Extract the (X, Y) coordinate from the center of the cell holding the provided text.  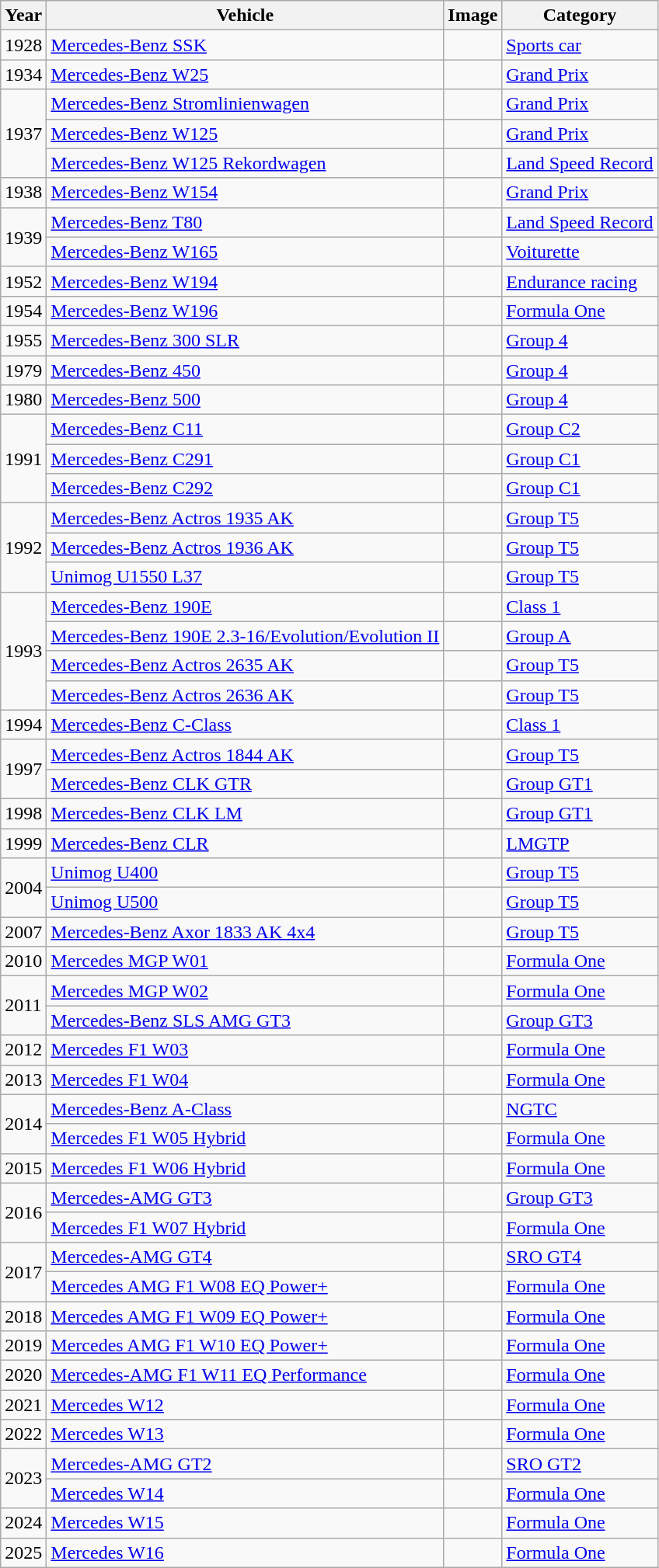
Mercedes-Benz 190E (246, 607)
Mercedes-Benz CLK LM (246, 813)
1954 (23, 311)
2021 (23, 1405)
Endurance racing (580, 281)
Mercedes-AMG GT2 (246, 1464)
Mercedes W12 (246, 1405)
2017 (23, 1271)
Mercedes-Benz Actros 1935 AK (246, 518)
2015 (23, 1168)
Mercedes-Benz C292 (246, 488)
Mercedes-Benz Actros 1936 AK (246, 548)
Mercedes-Benz CLR (246, 843)
Mercedes-Benz SLS AMG GT3 (246, 1020)
1952 (23, 281)
1999 (23, 843)
Mercedes-Benz Stromlinienwagen (246, 104)
Mercedes-Benz CLK GTR (246, 784)
Year (23, 16)
Mercedes W14 (246, 1493)
LMGTP (580, 843)
2007 (23, 932)
Mercedes-Benz Actros 2635 AK (246, 666)
Unimog U500 (246, 902)
Mercedes-Benz 500 (246, 400)
2014 (23, 1124)
Mercedes-Benz Actros 1844 AK (246, 754)
1993 (23, 651)
Unimog U400 (246, 873)
Mercedes-Benz W125 (246, 134)
2004 (23, 888)
Sports car (580, 45)
SRO GT4 (580, 1257)
Mercedes-Benz A-Class (246, 1109)
1998 (23, 813)
Vehicle (246, 16)
1979 (23, 370)
1939 (23, 237)
Mercedes-Benz 300 SLR (246, 340)
Image (472, 16)
Group A (580, 636)
Mercedes F1 W03 (246, 1050)
Mercedes-Benz W25 (246, 75)
Mercedes-Benz C11 (246, 429)
Mercedes F1 W06 Hybrid (246, 1168)
Unimog U1550 L37 (246, 577)
Mercedes F1 W07 Hybrid (246, 1227)
Mercedes AMG F1 W09 EQ Power+ (246, 1316)
Mercedes AMG F1 W10 EQ Power+ (246, 1346)
Mercedes-AMG GT4 (246, 1257)
Category (580, 16)
1997 (23, 769)
Mercedes-Benz T80 (246, 222)
2018 (23, 1316)
1994 (23, 725)
2010 (23, 961)
2025 (23, 1552)
2011 (23, 1006)
NGTC (580, 1109)
2020 (23, 1375)
2022 (23, 1434)
Mercedes-Benz W165 (246, 252)
2019 (23, 1346)
Mercedes-Benz C291 (246, 459)
Mercedes-Benz C-Class (246, 725)
1992 (23, 548)
2012 (23, 1050)
1934 (23, 75)
Mercedes-Benz 450 (246, 370)
Voiturette (580, 252)
Mercedes AMG F1 W08 EQ Power+ (246, 1286)
Mercedes W15 (246, 1523)
Mercedes F1 W04 (246, 1080)
Mercedes W16 (246, 1552)
2024 (23, 1523)
Mercedes-Benz Axor 1833 AK 4x4 (246, 932)
1928 (23, 45)
2013 (23, 1080)
1938 (23, 193)
1991 (23, 459)
2023 (23, 1479)
Mercedes-AMG GT3 (246, 1198)
Mercedes-Benz 190E 2.3-16/Evolution/Evolution II (246, 636)
Mercedes-Benz W125 Rekordwagen (246, 163)
Mercedes MGP W01 (246, 961)
Mercedes W13 (246, 1434)
2016 (23, 1212)
1980 (23, 400)
Mercedes-Benz W196 (246, 311)
Mercedes-Benz W154 (246, 193)
Mercedes MGP W02 (246, 991)
1955 (23, 340)
Mercedes-AMG F1 W11 EQ Performance (246, 1375)
Mercedes-Benz Actros 2636 AK (246, 695)
Group C2 (580, 429)
Mercedes F1 W05 Hybrid (246, 1139)
1937 (23, 134)
SRO GT2 (580, 1464)
Mercedes-Benz SSK (246, 45)
Mercedes-Benz W194 (246, 281)
